Extract the (x, y) coordinate from the center of the cell holding the provided text.  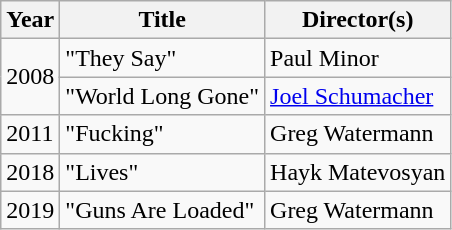
"World Long Gone" (162, 96)
Title (162, 20)
2011 (30, 134)
"They Say" (162, 58)
2018 (30, 172)
Paul Minor (358, 58)
Joel Schumacher (358, 96)
Director(s) (358, 20)
Hayk Matevosyan (358, 172)
2019 (30, 210)
"Fucking" (162, 134)
"Lives" (162, 172)
"Guns Are Loaded" (162, 210)
Year (30, 20)
2008 (30, 77)
